For the text-containing cell, return its midpoint in (x, y) coordinate format. 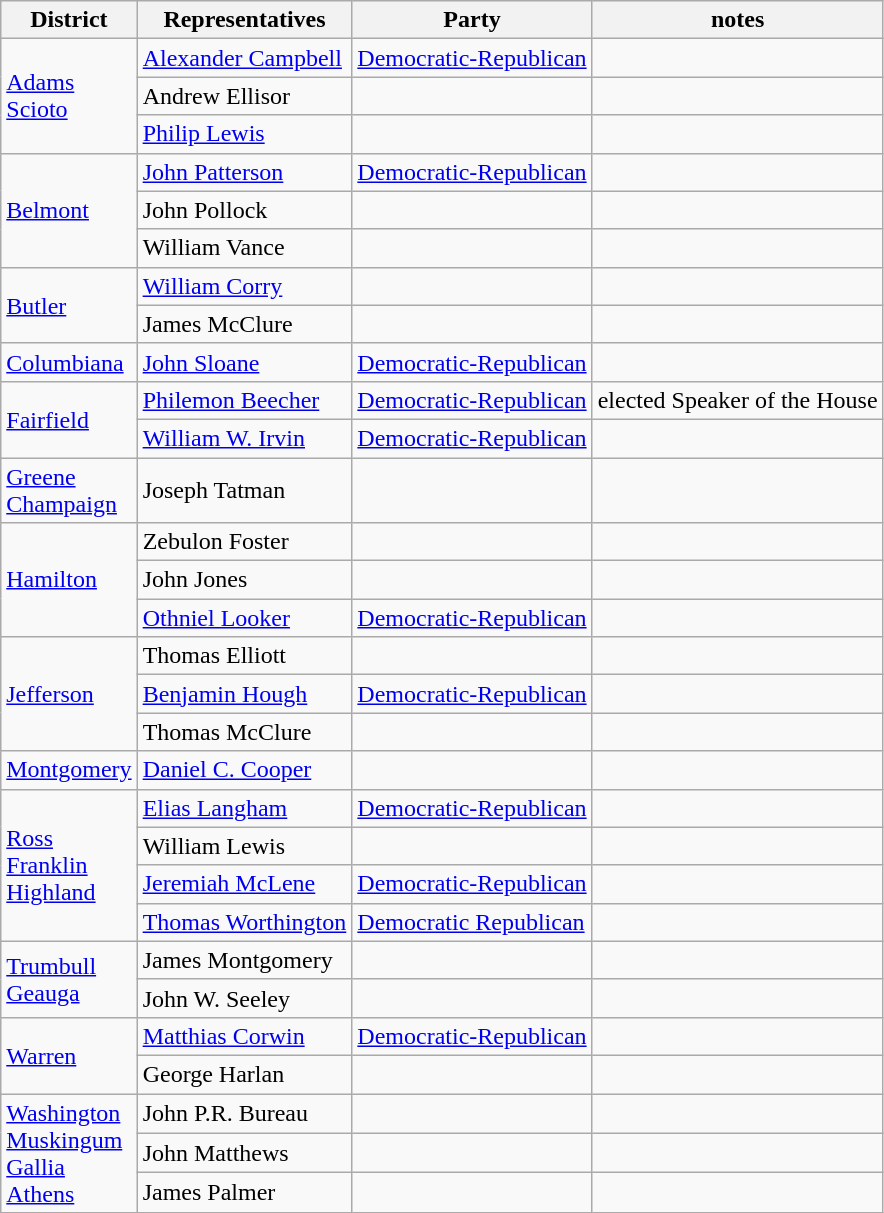
Montgomery (69, 770)
Representatives (244, 20)
Jeremiah McLene (244, 884)
John W. Seeley (244, 998)
Elias Langham (244, 808)
Warren (69, 1055)
AdamsScioto (69, 96)
William Vance (244, 248)
John Pollock (244, 210)
James Montgomery (244, 960)
Othniel Looker (244, 618)
Belmont (69, 210)
James McClure (244, 324)
notes (738, 20)
William Corry (244, 286)
Alexander Campbell (244, 58)
Philemon Beecher (244, 400)
Thomas McClure (244, 732)
Daniel C. Cooper (244, 770)
TrumbullGeauga (69, 979)
RossFranklinHighland (69, 865)
Fairfield (69, 419)
Democratic Republican (472, 922)
Columbiana (69, 362)
Thomas Elliott (244, 656)
Hamilton (69, 580)
John Patterson (244, 172)
George Harlan (244, 1074)
Jefferson (69, 694)
Joseph Tatman (244, 490)
William W. Irvin (244, 438)
Benjamin Hough (244, 694)
John Jones (244, 580)
Butler (69, 305)
District (69, 20)
GreeneChampaign (69, 490)
Zebulon Foster (244, 542)
John P.R. Bureau (244, 1114)
Matthias Corwin (244, 1036)
elected Speaker of the House (738, 400)
WashingtonMuskingumGalliaAthens (69, 1154)
James Palmer (244, 1193)
Thomas Worthington (244, 922)
Party (472, 20)
William Lewis (244, 846)
Philip Lewis (244, 134)
John Sloane (244, 362)
John Matthews (244, 1153)
Andrew Ellisor (244, 96)
